Extract the [x, y] coordinate from the center of the cell holding the provided text.  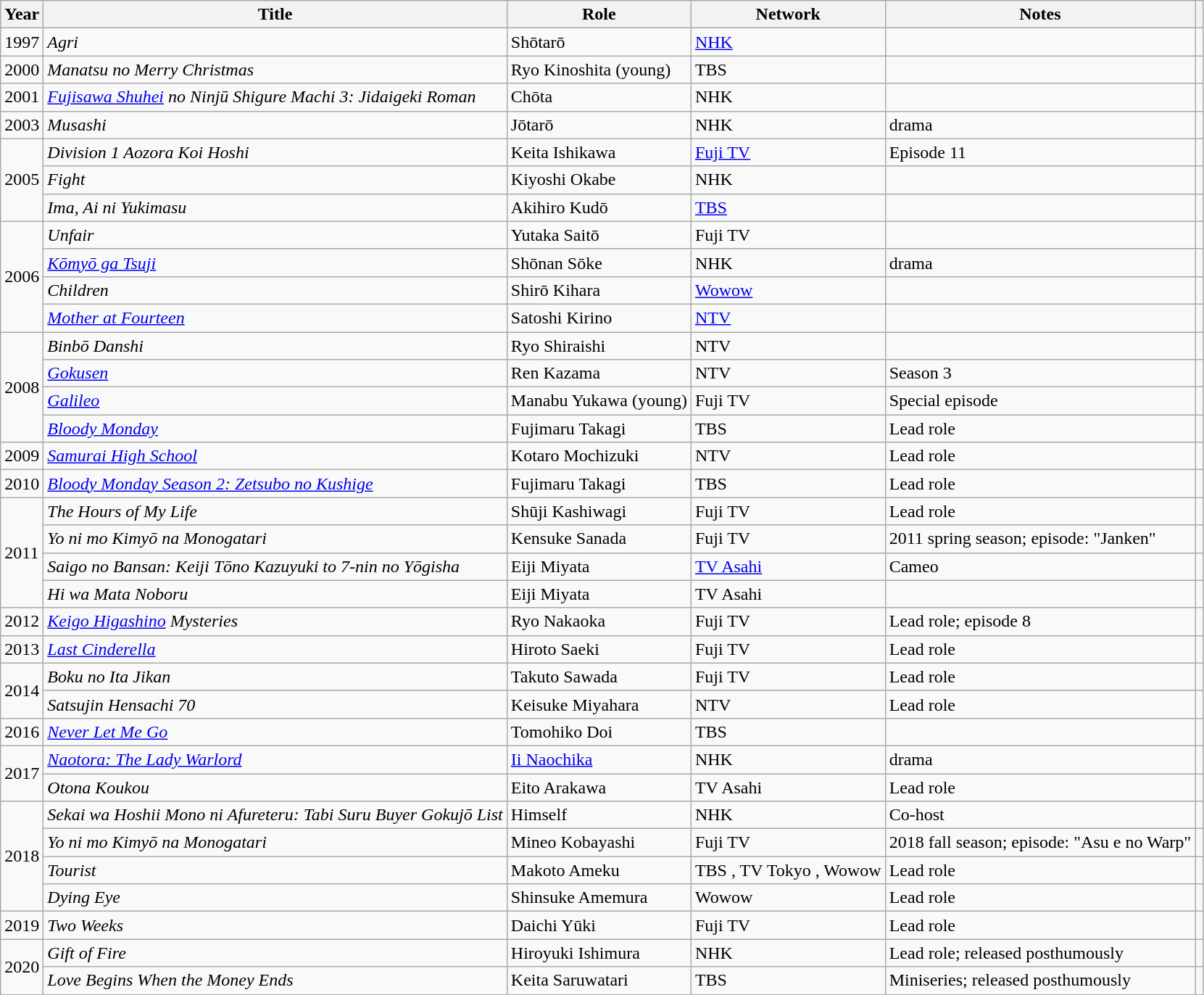
Year [22, 15]
Kōmyō ga Tsuji [275, 263]
Lead role; released posthumously [1040, 953]
Yutaka Saitō [599, 235]
Gokusen [275, 373]
Agri [275, 42]
Keita Saruwatari [599, 980]
2003 [22, 125]
2018 [22, 856]
Ii Naochika [599, 759]
2006 [22, 276]
2013 [22, 649]
Makoto Ameku [599, 870]
2005 [22, 180]
2014 [22, 690]
Boku no Ita Jikan [275, 677]
2019 [22, 925]
Kotaro Mochizuki [599, 456]
Eito Arakawa [599, 787]
Miniseries; released posthumously [1040, 980]
Chōta [599, 97]
Bloody Monday Season 2: Zetsubo no Kushige [275, 484]
Satsujin Hensachi 70 [275, 704]
2008 [22, 387]
2011 [22, 553]
Bloody Monday [275, 429]
Akihiro Kudō [599, 207]
Never Let Me Go [275, 732]
1997 [22, 42]
Daichi Yūki [599, 925]
Tomohiko Doi [599, 732]
Role [599, 15]
2011 spring season; episode: "Janken" [1040, 539]
Lead role; episode 8 [1040, 622]
Shōtarō [599, 42]
Keita Ishikawa [599, 152]
Season 3 [1040, 373]
Unfair [275, 235]
Shūji Kashiwagi [599, 511]
Mineo Kobayashi [599, 843]
2009 [22, 456]
Gift of Fire [275, 953]
Kensuke Sanada [599, 539]
Shirō Kihara [599, 290]
Two Weeks [275, 925]
Episode 11 [1040, 152]
Galileo [275, 401]
Ryo Shiraishi [599, 346]
2012 [22, 622]
Cameo [1040, 566]
Notes [1040, 15]
Fight [275, 180]
Love Begins When the Money Ends [275, 980]
Children [275, 290]
Keisuke Miyahara [599, 704]
Division 1 Aozora Koi Hoshi [275, 152]
Manatsu no Merry Christmas [275, 70]
Saigo no Bansan: Keiji Tōno Kazuyuki to 7-nin no Yōgisha [275, 566]
Ryo Nakaoka [599, 622]
Tourist [275, 870]
Binbō Danshi [275, 346]
Network [788, 15]
Sekai wa Hoshii Mono ni Afureteru: Tabi Suru Buyer Gokujō List [275, 815]
2020 [22, 967]
Mother at Fourteen [275, 318]
2017 [22, 773]
Hiroyuki Ishimura [599, 953]
Otona Koukou [275, 787]
Fujisawa Shuhei no Ninjū Shigure Machi 3: Jidaigeki Roman [275, 97]
Samurai High School [275, 456]
Shōnan Sōke [599, 263]
2010 [22, 484]
Musashi [275, 125]
The Hours of My Life [275, 511]
Ima, Ai ni Yukimasu [275, 207]
2016 [22, 732]
Special episode [1040, 401]
2000 [22, 70]
Last Cinderella [275, 649]
Title [275, 15]
Ryo Kinoshita (young) [599, 70]
Kiyoshi Okabe [599, 180]
Shinsuke Amemura [599, 898]
Dying Eye [275, 898]
Manabu Yukawa (young) [599, 401]
Himself [599, 815]
Keigo Higashino Mysteries [275, 622]
Hi wa Mata Noboru [275, 594]
Hiroto Saeki [599, 649]
Naotora: The Lady Warlord [275, 759]
Satoshi Kirino [599, 318]
Ren Kazama [599, 373]
Jōtarō [599, 125]
2018 fall season; episode: "Asu e no Warp" [1040, 843]
TBS , TV Tokyo , Wowow [788, 870]
Co-host [1040, 815]
2001 [22, 97]
Takuto Sawada [599, 677]
